Capture the cell that displays the provided text and extract its (X, Y) central coordinate. 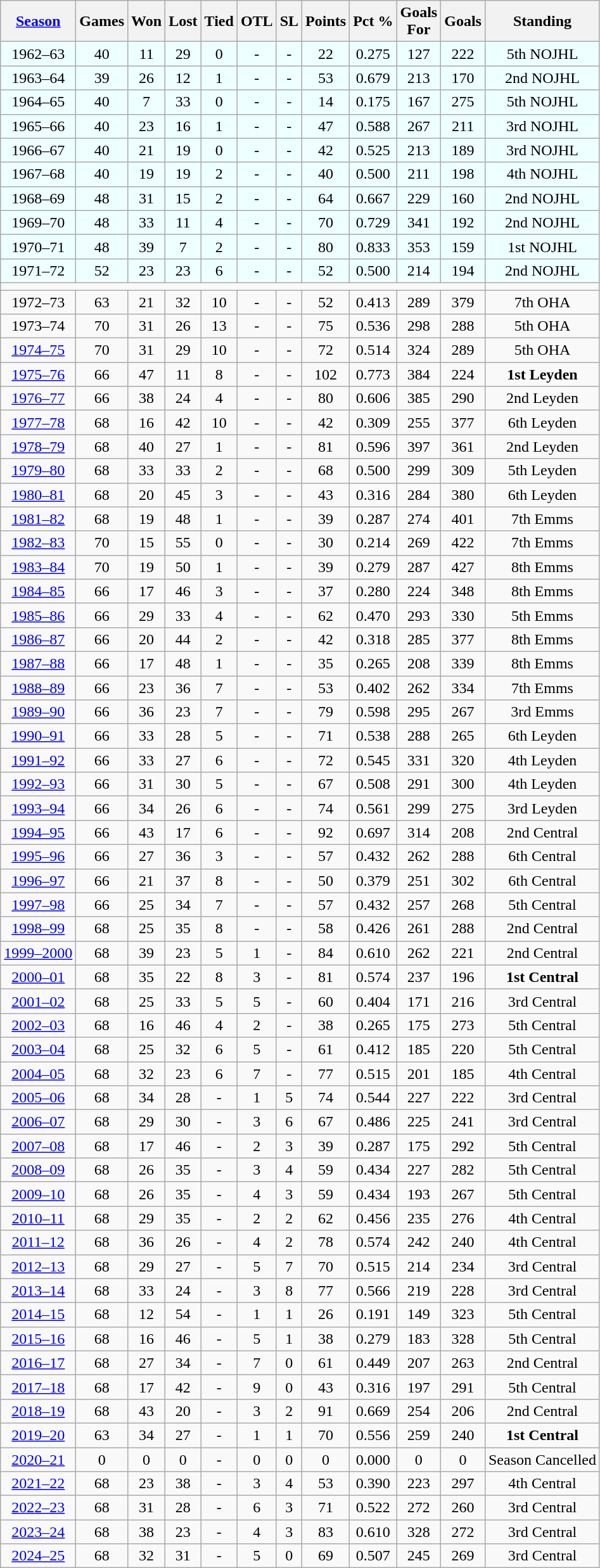
245 (419, 1556)
290 (463, 398)
OTL (257, 22)
1966–67 (38, 150)
1991–92 (38, 760)
293 (419, 615)
295 (419, 712)
287 (419, 567)
0.536 (373, 326)
170 (463, 78)
254 (419, 1411)
206 (463, 1411)
1975–76 (38, 374)
171 (419, 1001)
0.561 (373, 808)
2021–22 (38, 1484)
102 (326, 374)
44 (183, 639)
3rd Emms (542, 712)
282 (463, 1170)
0.538 (373, 736)
1992–93 (38, 784)
314 (419, 832)
0.390 (373, 1484)
255 (419, 423)
Points (326, 22)
1st NOJHL (542, 246)
1984–85 (38, 591)
54 (183, 1315)
1987–88 (38, 663)
2008–09 (38, 1170)
2011–12 (38, 1242)
0.544 (373, 1098)
167 (419, 102)
4th NOJHL (542, 174)
0.426 (373, 929)
1980–81 (38, 495)
0.833 (373, 246)
320 (463, 760)
SL (289, 22)
0.514 (373, 350)
216 (463, 1001)
1974–75 (38, 350)
45 (183, 495)
0.598 (373, 712)
69 (326, 1556)
0.522 (373, 1508)
1981–82 (38, 519)
0.773 (373, 374)
274 (419, 519)
1967–68 (38, 174)
58 (326, 929)
2012–13 (38, 1266)
14 (326, 102)
1979–80 (38, 471)
0.566 (373, 1291)
0.309 (373, 423)
60 (326, 1001)
0.669 (373, 1411)
235 (419, 1218)
323 (463, 1315)
2017–18 (38, 1387)
0.545 (373, 760)
Lost (183, 22)
330 (463, 615)
221 (463, 953)
0.413 (373, 302)
0.679 (373, 78)
0.402 (373, 687)
5th Leyden (542, 471)
241 (463, 1122)
2018–19 (38, 1411)
361 (463, 447)
0.379 (373, 881)
379 (463, 302)
334 (463, 687)
78 (326, 1242)
1998–99 (38, 929)
1st Leyden (542, 374)
79 (326, 712)
5th Emms (542, 615)
1977–78 (38, 423)
1971–72 (38, 271)
84 (326, 953)
1963–64 (38, 78)
242 (419, 1242)
193 (419, 1194)
0.508 (373, 784)
2009–10 (38, 1194)
297 (463, 1484)
1994–95 (38, 832)
0.556 (373, 1435)
259 (419, 1435)
159 (463, 246)
422 (463, 543)
207 (419, 1363)
Standing (542, 22)
257 (419, 905)
251 (419, 881)
1990–91 (38, 736)
384 (419, 374)
189 (463, 150)
228 (463, 1291)
309 (463, 471)
2024–25 (38, 1556)
1976–77 (38, 398)
2007–08 (38, 1146)
0.525 (373, 150)
149 (419, 1315)
1988–89 (38, 687)
1962–63 (38, 54)
2020–21 (38, 1459)
0.606 (373, 398)
55 (183, 543)
2004–05 (38, 1074)
64 (326, 198)
0.280 (373, 591)
0.729 (373, 222)
194 (463, 271)
Season (38, 22)
225 (419, 1122)
2002–03 (38, 1025)
83 (326, 1532)
0.667 (373, 198)
261 (419, 929)
91 (326, 1411)
GoalsFor (419, 22)
Games (102, 22)
0.697 (373, 832)
1985–86 (38, 615)
2003–04 (38, 1049)
2005–06 (38, 1098)
192 (463, 222)
292 (463, 1146)
0.175 (373, 102)
1964–65 (38, 102)
427 (463, 567)
2013–14 (38, 1291)
7th OHA (542, 302)
198 (463, 174)
0.214 (373, 543)
2015–16 (38, 1339)
0.456 (373, 1218)
196 (463, 977)
Season Cancelled (542, 1459)
2010–11 (38, 1218)
1973–74 (38, 326)
0.470 (373, 615)
273 (463, 1025)
1989–90 (38, 712)
0.318 (373, 639)
401 (463, 519)
0.486 (373, 1122)
380 (463, 495)
201 (419, 1074)
1997–98 (38, 905)
229 (419, 198)
385 (419, 398)
0.588 (373, 126)
2023–24 (38, 1532)
285 (419, 639)
300 (463, 784)
2014–15 (38, 1315)
324 (419, 350)
1986–87 (38, 639)
1999–2000 (38, 953)
1969–70 (38, 222)
2022–23 (38, 1508)
263 (463, 1363)
2006–07 (38, 1122)
1968–69 (38, 198)
0.275 (373, 54)
1996–97 (38, 881)
0.000 (373, 1459)
0.412 (373, 1049)
0.596 (373, 447)
127 (419, 54)
397 (419, 447)
3rd Leyden (542, 808)
223 (419, 1484)
284 (419, 495)
1982–83 (38, 543)
0.191 (373, 1315)
1978–79 (38, 447)
1983–84 (38, 567)
2019–20 (38, 1435)
Goals (463, 22)
75 (326, 326)
339 (463, 663)
0.507 (373, 1556)
2001–02 (38, 1001)
276 (463, 1218)
341 (419, 222)
160 (463, 198)
265 (463, 736)
260 (463, 1508)
348 (463, 591)
353 (419, 246)
298 (419, 326)
92 (326, 832)
0.449 (373, 1363)
Pct % (373, 22)
1972–73 (38, 302)
2016–17 (38, 1363)
13 (219, 326)
220 (463, 1049)
1993–94 (38, 808)
183 (419, 1339)
0.404 (373, 1001)
9 (257, 1387)
1995–96 (38, 857)
197 (419, 1387)
331 (419, 760)
234 (463, 1266)
237 (419, 977)
1970–71 (38, 246)
1965–66 (38, 126)
Tied (219, 22)
Won (147, 22)
219 (419, 1291)
268 (463, 905)
2000–01 (38, 977)
302 (463, 881)
